Detect which cell encompasses the target text, then output its [X, Y] center coordinate. 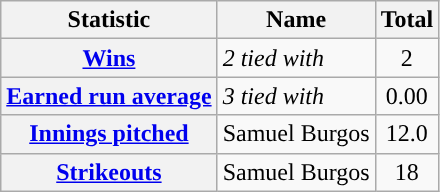
Wins [109, 58]
12.0 [407, 134]
Earned run average [109, 96]
3 tied with [296, 96]
2 tied with [296, 58]
2 [407, 58]
18 [407, 172]
Statistic [109, 20]
Innings pitched [109, 134]
0.00 [407, 96]
Name [296, 20]
Total [407, 20]
Strikeouts [109, 172]
